Detect which cell encompasses the target text, then output its (x, y) center coordinate. 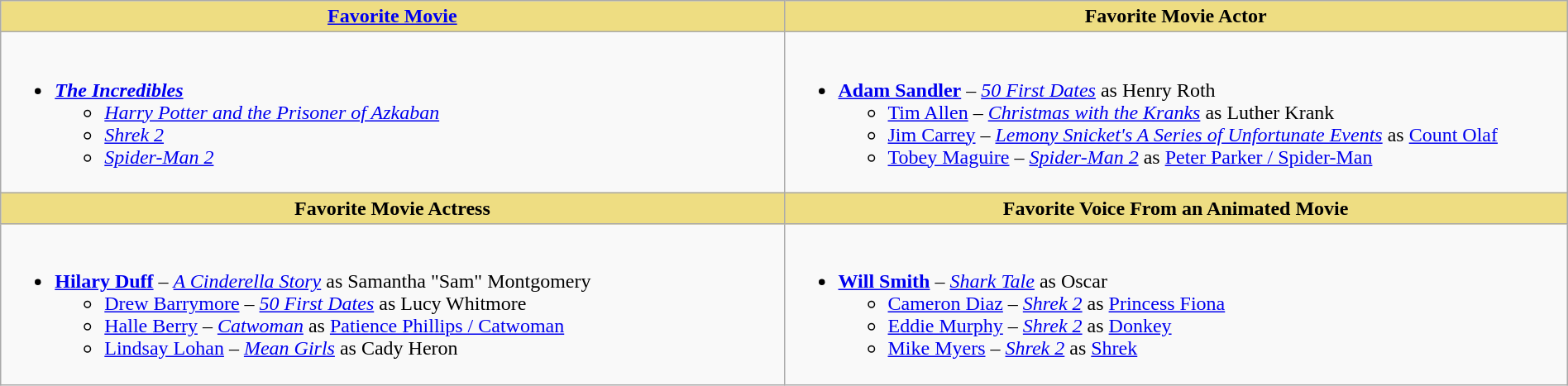
Favorite Movie Actor (1176, 17)
Favorite Movie Actress (392, 208)
Favorite Voice From an Animated Movie (1176, 208)
Favorite Movie (392, 17)
The IncrediblesHarry Potter and the Prisoner of AzkabanShrek 2Spider-Man 2 (392, 112)
Will Smith – Shark Tale as OscarCameron Diaz – Shrek 2 as Princess FionaEddie Murphy – Shrek 2 as DonkeyMike Myers – Shrek 2 as Shrek (1176, 304)
